Find where the given text appears and provide that cell's center as [x, y] coordinate. 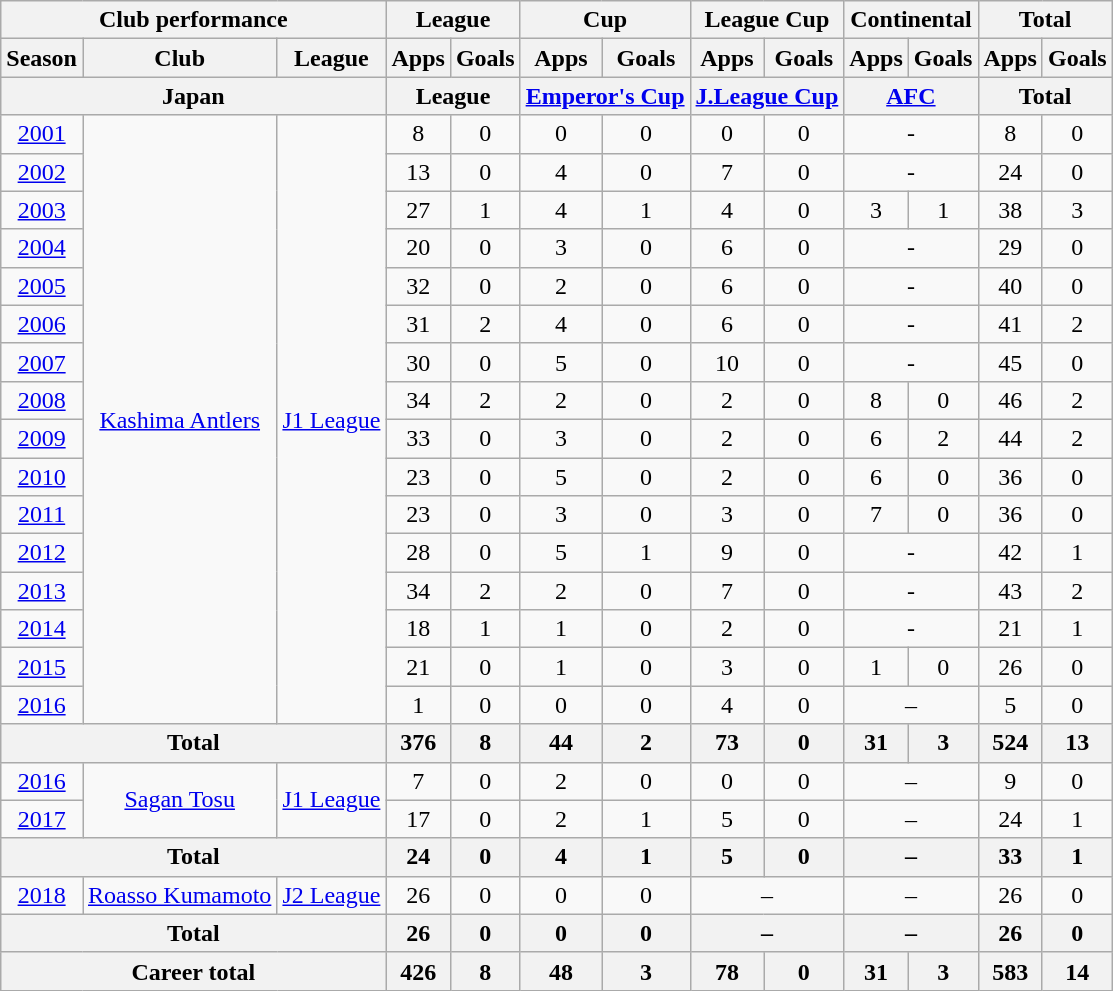
2009 [42, 438]
2014 [42, 629]
45 [1010, 362]
2005 [42, 286]
42 [1010, 553]
29 [1010, 248]
Roasso Kumamoto [179, 895]
AFC [911, 96]
2012 [42, 553]
32 [418, 286]
Career total [194, 971]
18 [418, 629]
Club performance [194, 20]
583 [1010, 971]
426 [418, 971]
2001 [42, 134]
2008 [42, 400]
10 [727, 362]
28 [418, 553]
40 [1010, 286]
2002 [42, 172]
14 [1077, 971]
48 [561, 971]
376 [418, 743]
Kashima Antlers [179, 420]
78 [727, 971]
46 [1010, 400]
League Cup [767, 20]
17 [418, 819]
2013 [42, 591]
38 [1010, 210]
Sagan Tosu [179, 800]
2017 [42, 819]
27 [418, 210]
30 [418, 362]
2015 [42, 667]
73 [727, 743]
Japan [194, 96]
J.League Cup [767, 96]
Continental [911, 20]
J2 League [332, 895]
2018 [42, 895]
43 [1010, 591]
Club [179, 58]
Cup [605, 20]
2010 [42, 477]
2006 [42, 324]
Emperor's Cup [605, 96]
41 [1010, 324]
2003 [42, 210]
Season [42, 58]
524 [1010, 743]
2011 [42, 515]
2004 [42, 248]
2007 [42, 362]
20 [418, 248]
